Provide the (x, y) coordinate of the cell's center where the given text is located.  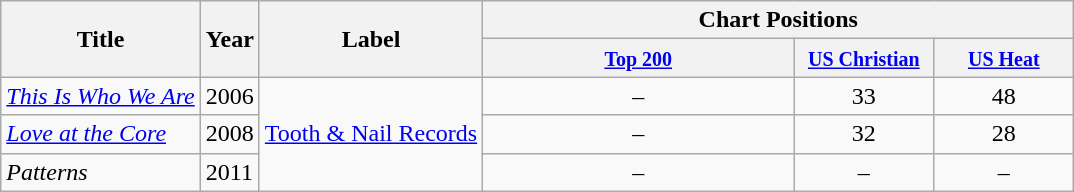
Patterns (101, 172)
This Is Who We Are (101, 96)
Label (370, 39)
2008 (230, 134)
48 (1004, 96)
US Christian (864, 58)
Year (230, 39)
Tooth & Nail Records (370, 134)
US Heat (1004, 58)
33 (864, 96)
28 (1004, 134)
2006 (230, 96)
Top 200 (638, 58)
Love at the Core (101, 134)
Chart Positions (778, 20)
Title (101, 39)
32 (864, 134)
2011 (230, 172)
